From the cell containing the given text, extract its center point as (X, Y) coordinate. 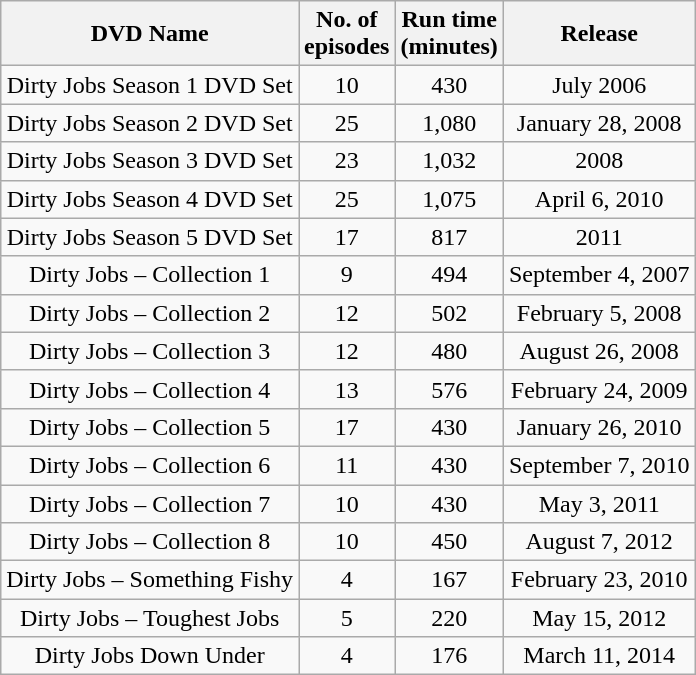
Run time(minutes) (449, 34)
February 24, 2009 (599, 389)
Dirty Jobs – Collection 8 (150, 542)
5 (347, 618)
May 3, 2011 (599, 503)
April 6, 2010 (599, 199)
Dirty Jobs – Collection 3 (150, 351)
February 23, 2010 (599, 580)
Dirty Jobs – Collection 1 (150, 275)
576 (449, 389)
Dirty Jobs Season 2 DVD Set (150, 123)
1,075 (449, 199)
Dirty Jobs Down Under (150, 656)
Release (599, 34)
September 7, 2010 (599, 465)
13 (347, 389)
Dirty Jobs – Collection 5 (150, 427)
11 (347, 465)
Dirty Jobs Season 5 DVD Set (150, 237)
August 7, 2012 (599, 542)
494 (449, 275)
502 (449, 313)
2008 (599, 161)
Dirty Jobs – Collection 4 (150, 389)
2011 (599, 237)
September 4, 2007 (599, 275)
March 11, 2014 (599, 656)
23 (347, 161)
Dirty Jobs Season 3 DVD Set (150, 161)
February 5, 2008 (599, 313)
No. ofepisodes (347, 34)
450 (449, 542)
1,032 (449, 161)
Dirty Jobs – Toughest Jobs (150, 618)
Dirty Jobs – Something Fishy (150, 580)
167 (449, 580)
Dirty Jobs Season 4 DVD Set (150, 199)
Dirty Jobs – Collection 2 (150, 313)
January 28, 2008 (599, 123)
1,080 (449, 123)
May 15, 2012 (599, 618)
DVD Name (150, 34)
Dirty Jobs Season 1 DVD Set (150, 85)
176 (449, 656)
9 (347, 275)
July 2006 (599, 85)
Dirty Jobs – Collection 6 (150, 465)
Dirty Jobs – Collection 7 (150, 503)
January 26, 2010 (599, 427)
817 (449, 237)
480 (449, 351)
220 (449, 618)
August 26, 2008 (599, 351)
